Scan for the cell matching the given text and deliver its [X, Y] coordinate at center. 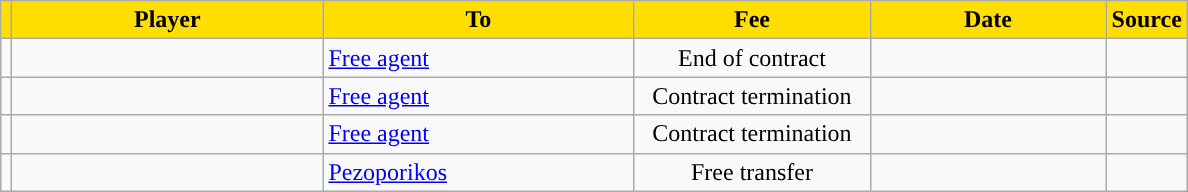
Date [988, 20]
Fee [752, 20]
End of contract [752, 58]
Pezoporikos [478, 172]
To [478, 20]
Source [1146, 20]
Free transfer [752, 172]
Player [168, 20]
